Identify which cell holds the provided text, then report its [x, y] central coordinate. 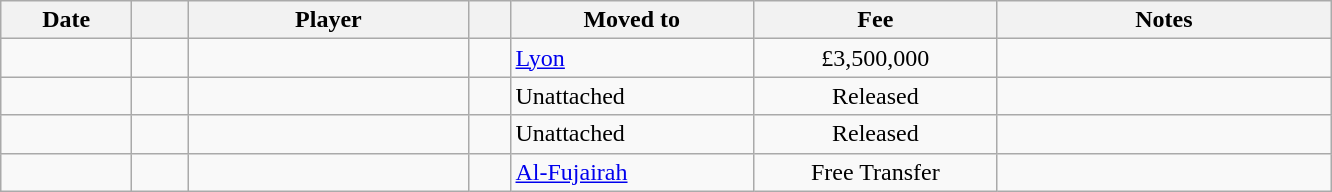
£3,500,000 [876, 58]
Date [66, 20]
Free Transfer [876, 172]
Moved to [632, 20]
Fee [876, 20]
Al-Fujairah [632, 172]
Notes [1164, 20]
Player [328, 20]
Lyon [632, 58]
